Search for the cell housing the specified text and yield its (X, Y) center coordinate. 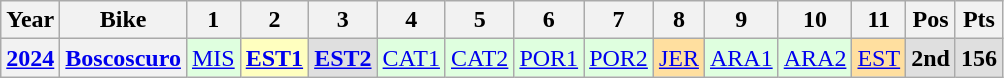
JER (678, 58)
MIS (213, 58)
Pts (978, 20)
2024 (30, 58)
Boscoscuro (124, 58)
EST (879, 58)
9 (741, 20)
2nd (931, 58)
Year (30, 20)
EST1 (274, 58)
156 (978, 58)
11 (879, 20)
Pos (931, 20)
8 (678, 20)
5 (479, 20)
POR1 (549, 58)
CAT1 (411, 58)
2 (274, 20)
6 (549, 20)
1 (213, 20)
3 (343, 20)
Bike (124, 20)
10 (815, 20)
4 (411, 20)
EST2 (343, 58)
ARA2 (815, 58)
CAT2 (479, 58)
7 (619, 20)
ARA1 (741, 58)
POR2 (619, 58)
